Scan for the cell matching the given text and deliver its (X, Y) coordinate at center. 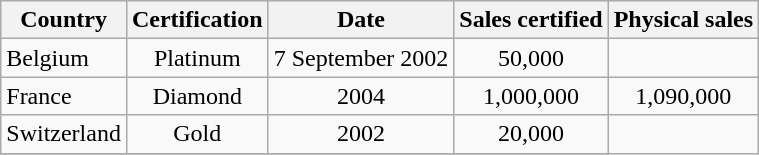
50,000 (531, 58)
2004 (361, 96)
7 September 2002 (361, 58)
1,090,000 (683, 96)
Country (64, 20)
Date (361, 20)
1,000,000 (531, 96)
20,000 (531, 134)
Gold (197, 134)
Diamond (197, 96)
Belgium (64, 58)
France (64, 96)
2002 (361, 134)
Physical sales (683, 20)
Platinum (197, 58)
Certification (197, 20)
Switzerland (64, 134)
Sales certified (531, 20)
